Provide the [X, Y] coordinate of the cell's center where the given text is located.  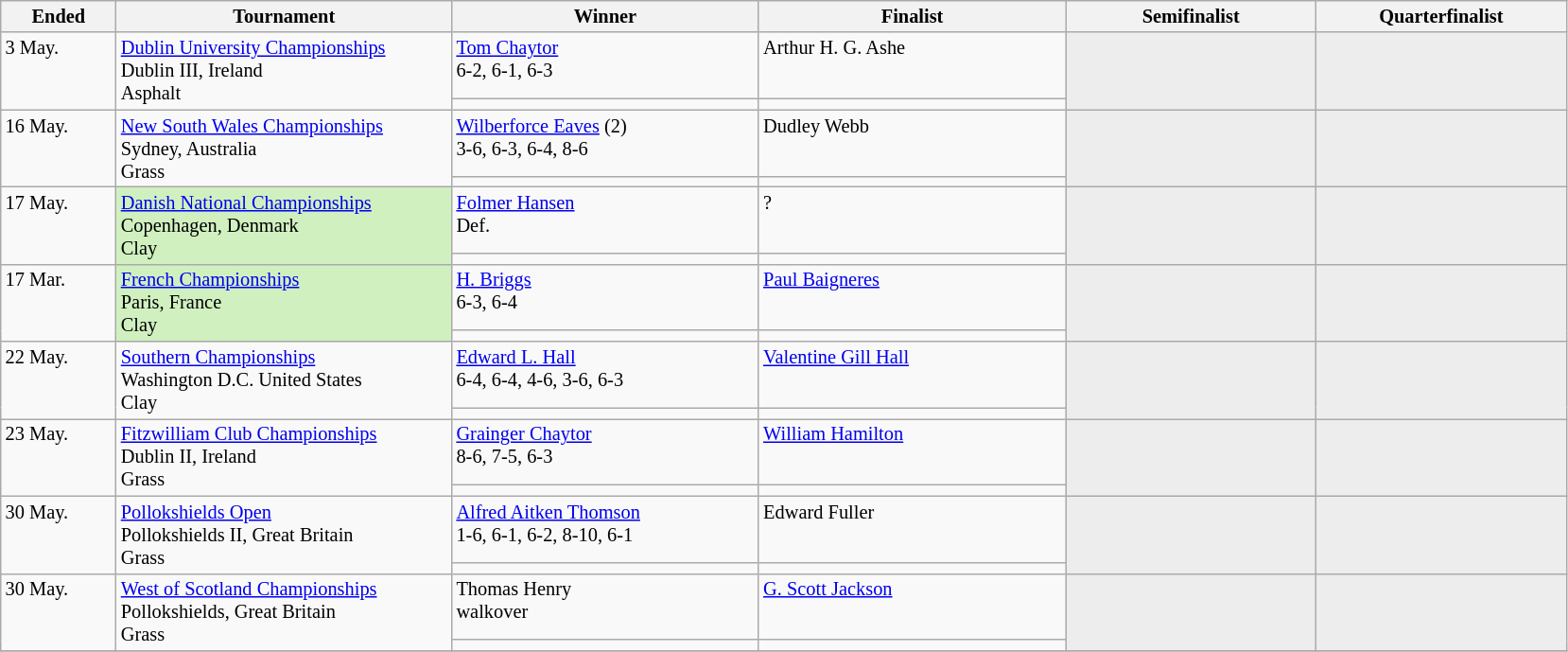
Fitzwilliam Club ChampionshipsDublin II, IrelandGrass [284, 457]
3 May. [59, 71]
Southern ChampionshipsWashington D.C. United StatesClay [284, 380]
Tournament [284, 16]
22 May. [59, 380]
French ChampionshipsParis, FranceClay [284, 303]
Dudley Webb [912, 143]
Thomas Henrywalkover [605, 607]
Alfred Aitken Thomson1-6, 6-1, 6-2, 8-10, 6-1 [605, 529]
Danish National ChampionshipsCopenhagen, DenmarkClay [284, 225]
Ended [59, 16]
Valentine Gill Hall [912, 375]
Edward Fuller [912, 529]
23 May. [59, 457]
Grainger Chaytor8-6, 7-5, 6-3 [605, 451]
Winner [605, 16]
H. Briggs6-3, 6-4 [605, 297]
17 May. [59, 225]
16 May. [59, 149]
West of Scotland ChampionshipsPollokshields, Great BritainGrass [284, 612]
Semifinalist [1192, 16]
Arthur H. G. Ashe [912, 65]
17 Mar. [59, 303]
Tom Chaytor 6-2, 6-1, 6-3 [605, 65]
Pollokshields OpenPollokshields II, Great BritainGrass [284, 535]
Dublin University ChampionshipsDublin III, IrelandAsphalt [284, 71]
New South Wales Championships Sydney, AustraliaGrass [284, 149]
G. Scott Jackson [912, 607]
Edward L. Hall6-4, 6-4, 4-6, 3-6, 6-3 [605, 375]
Folmer HansenDef. [605, 220]
Quarterfinalist [1441, 16]
Paul Baigneres [912, 297]
Wilberforce Eaves (2)3-6, 6-3, 6-4, 8-6 [605, 143]
Finalist [912, 16]
William Hamilton [912, 451]
? [912, 220]
